Detect which cell encompasses the target text, then output its [x, y] center coordinate. 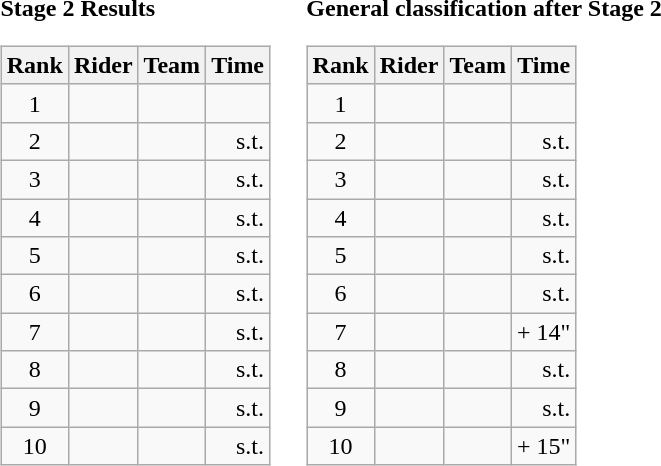
+ 15" [543, 446]
+ 14" [543, 332]
